Extract the [X, Y] coordinate from the center of the cell holding the provided text.  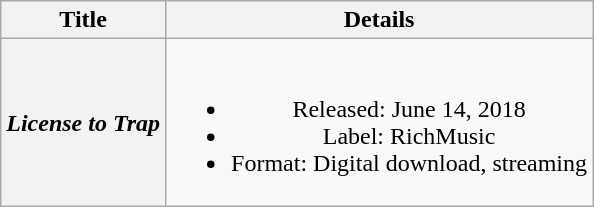
Details [380, 20]
License to Trap [84, 122]
Released: June 14, 2018Label: RichMusicFormat: Digital download, streaming [380, 122]
Title [84, 20]
